Return the [X, Y] coordinate for the center point of the cell that contains the specified text.  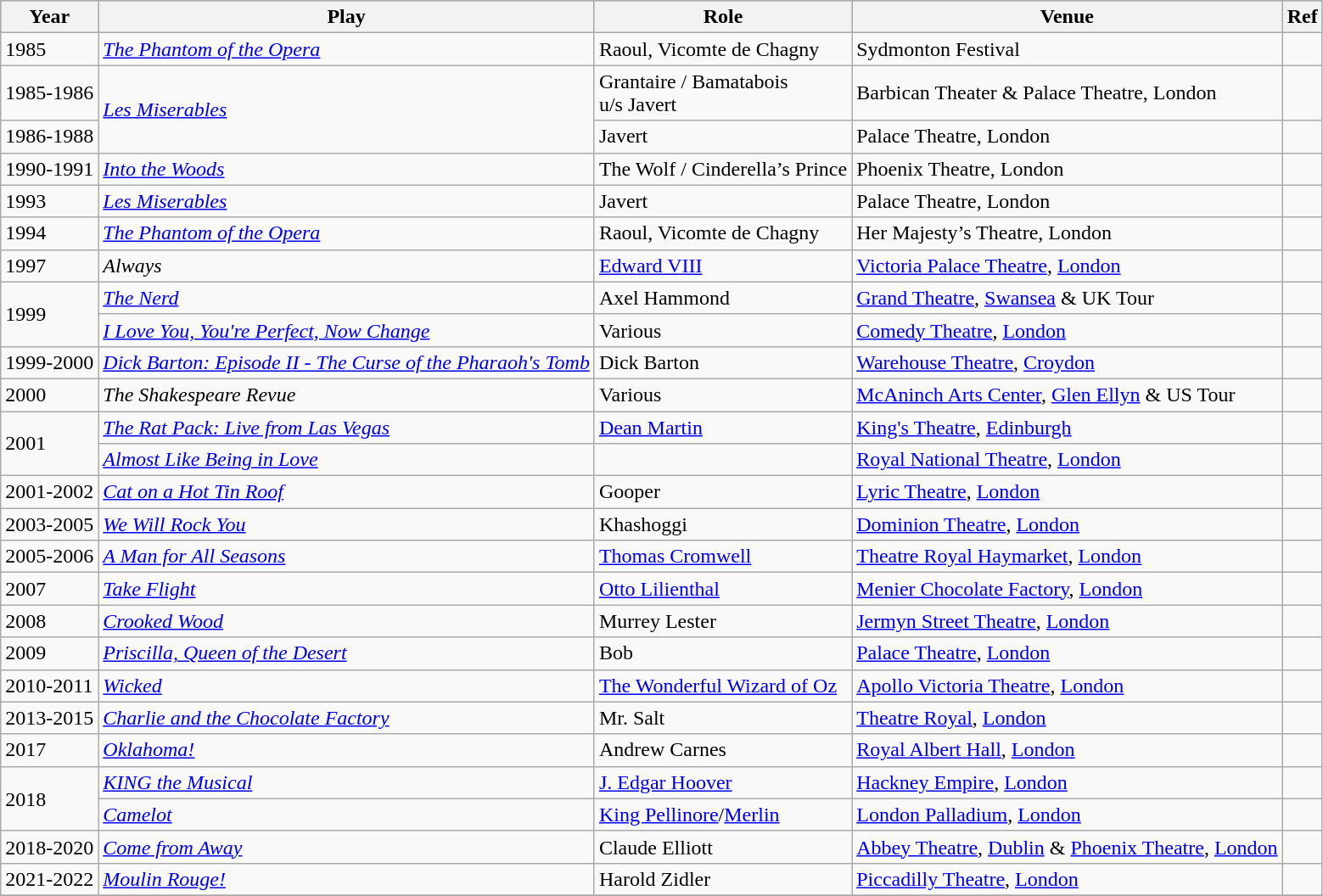
1999 [49, 314]
Royal National Theatre, London [1068, 460]
Dominion Theatre, London [1068, 524]
Wicked [346, 686]
Bob [723, 653]
1997 [49, 266]
Phoenix Theatre, London [1068, 169]
Theatre Royal Haymarket, London [1068, 557]
Khashoggi [723, 524]
McAninch Arts Center, Glen Ellyn & US Tour [1068, 395]
London Palladium, London [1068, 815]
The Rat Pack: Live from Las Vegas [346, 427]
Sydmonton Festival [1068, 49]
Menier Chocolate Factory, London [1068, 589]
2018 [49, 798]
Axel Hammond [723, 298]
2009 [49, 653]
King Pellinore/Merlin [723, 815]
Lyric Theatre, London [1068, 492]
Year [49, 17]
2001-2002 [49, 492]
Royal Albert Hall, London [1068, 750]
Comedy Theatre, London [1068, 330]
Victoria Palace Theatre, London [1068, 266]
2003-2005 [49, 524]
Jermyn Street Theatre, London [1068, 621]
Grand Theatre, Swansea & UK Tour [1068, 298]
Venue [1068, 17]
Edward VIII [723, 266]
J. Edgar Hoover [723, 782]
Otto Lilienthal [723, 589]
2001 [49, 443]
Always [346, 266]
Into the Woods [346, 169]
I Love You, You're Perfect, Now Change [346, 330]
Hackney Empire, London [1068, 782]
Mr. Salt [723, 718]
Murrey Lester [723, 621]
1985 [49, 49]
The Shakespeare Revue [346, 395]
The Wonderful Wizard of Oz [723, 686]
KING the Musical [346, 782]
Charlie and the Chocolate Factory [346, 718]
1986-1988 [49, 137]
2013-2015 [49, 718]
1990-1991 [49, 169]
We Will Rock You [346, 524]
King's Theatre, Edinburgh [1068, 427]
2021-2022 [49, 879]
A Man for All Seasons [346, 557]
Abbey Theatre, Dublin & Phoenix Theatre, London [1068, 847]
Cat on a Hot Tin Roof [346, 492]
Thomas Cromwell [723, 557]
Ref [1302, 17]
1985-1986 [49, 93]
1994 [49, 233]
Theatre Royal, London [1068, 718]
Crooked Wood [346, 621]
Play [346, 17]
The Nerd [346, 298]
2018-2020 [49, 847]
Dick Barton [723, 362]
Warehouse Theatre, Croydon [1068, 362]
Andrew Carnes [723, 750]
2017 [49, 750]
Grantaire / Bamataboisu/s Javert [723, 93]
Dean Martin [723, 427]
2000 [49, 395]
Take Flight [346, 589]
Role [723, 17]
Gooper [723, 492]
Moulin Rouge! [346, 879]
Apollo Victoria Theatre, London [1068, 686]
Dick Barton: Episode II - The Curse of the Pharaoh's Tomb [346, 362]
Camelot [346, 815]
2005-2006 [49, 557]
2007 [49, 589]
The Wolf / Cinderella’s Prince [723, 169]
1993 [49, 201]
Barbican Theater & Palace Theatre, London [1068, 93]
2008 [49, 621]
Harold Zidler [723, 879]
Priscilla, Queen of the Desert [346, 653]
2010-2011 [49, 686]
Claude Elliott [723, 847]
1999-2000 [49, 362]
Oklahoma! [346, 750]
Come from Away [346, 847]
Almost Like Being in Love [346, 460]
Piccadilly Theatre, London [1068, 879]
Her Majesty’s Theatre, London [1068, 233]
